Return the (X, Y) coordinate for the center point of the cell that contains the specified text.  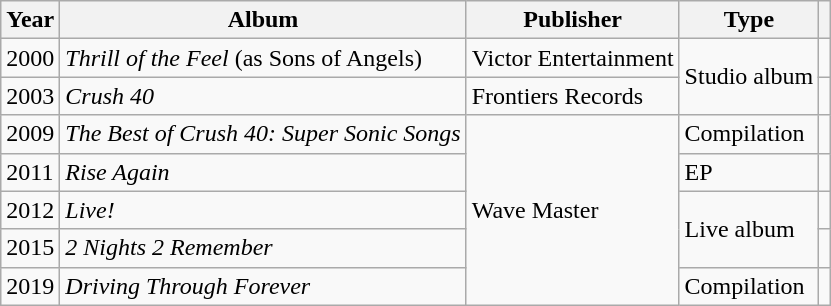
Driving Through Forever (263, 286)
Album (263, 20)
Frontiers Records (572, 96)
The Best of Crush 40: Super Sonic Songs (263, 134)
Publisher (572, 20)
Live album (749, 229)
Studio album (749, 77)
Live! (263, 210)
2009 (30, 134)
2015 (30, 248)
Wave Master (572, 210)
2011 (30, 172)
Crush 40 (263, 96)
Type (749, 20)
2019 (30, 286)
2 Nights 2 Remember (263, 248)
2003 (30, 96)
EP (749, 172)
Year (30, 20)
Rise Again (263, 172)
Thrill of the Feel (as Sons of Angels) (263, 58)
Victor Entertainment (572, 58)
2012 (30, 210)
2000 (30, 58)
